Identify which cell holds the provided text, then report its (X, Y) central coordinate. 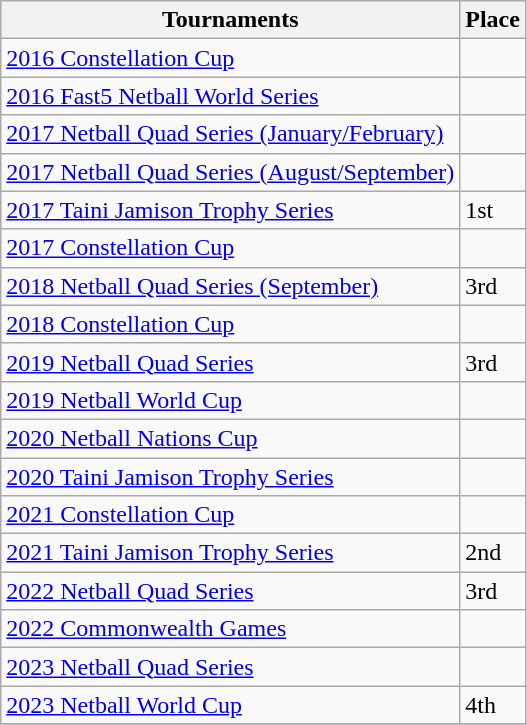
2023 Netball World Cup (230, 705)
2018 Constellation Cup (230, 324)
4th (493, 705)
2017 Netball Quad Series (January/February) (230, 134)
2017 Netball Quad Series (August/September) (230, 172)
1st (493, 210)
2021 Taini Jamison Trophy Series (230, 553)
2nd (493, 553)
2018 Netball Quad Series (September) (230, 286)
2017 Taini Jamison Trophy Series (230, 210)
2019 Netball World Cup (230, 400)
2021 Constellation Cup (230, 515)
2016 Constellation Cup (230, 58)
2020 Netball Nations Cup (230, 438)
Tournaments (230, 20)
2019 Netball Quad Series (230, 362)
2022 Commonwealth Games (230, 629)
2023 Netball Quad Series (230, 667)
2016 Fast5 Netball World Series (230, 96)
2022 Netball Quad Series (230, 591)
2020 Taini Jamison Trophy Series (230, 477)
Place (493, 20)
2017 Constellation Cup (230, 248)
